Search for the cell housing the specified text and yield its [X, Y] center coordinate. 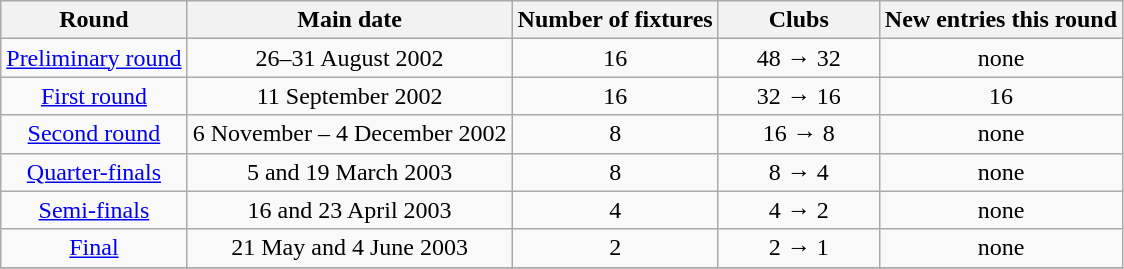
4 → 2 [798, 210]
11 September 2002 [350, 96]
2 [615, 248]
2 → 1 [798, 248]
8 → 4 [798, 172]
26–31 August 2002 [350, 58]
Second round [94, 134]
5 and 19 March 2003 [350, 172]
Number of fixtures [615, 20]
48 → 32 [798, 58]
21 May and 4 June 2003 [350, 248]
Semi-finals [94, 210]
First round [94, 96]
32 → 16 [798, 96]
Clubs [798, 20]
4 [615, 210]
Main date [350, 20]
16 and 23 April 2003 [350, 210]
Preliminary round [94, 58]
New entries this round [1000, 20]
6 November – 4 December 2002 [350, 134]
Final [94, 248]
16 → 8 [798, 134]
Quarter-finals [94, 172]
Round [94, 20]
